Provide the (X, Y) coordinate of the cell's center where the given text is located.  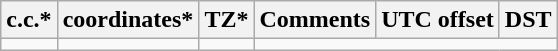
Comments (315, 20)
coordinates* (128, 20)
c.c.* (29, 20)
TZ* (226, 20)
DST (528, 20)
UTC offset (438, 20)
